Output the [x, y] coordinate of the center of the cell containing the given text.  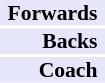
Forwards [52, 13]
Backs [52, 41]
Coach [52, 70]
